Determine the [x, y] coordinate at the center of the cell enclosing the given text.  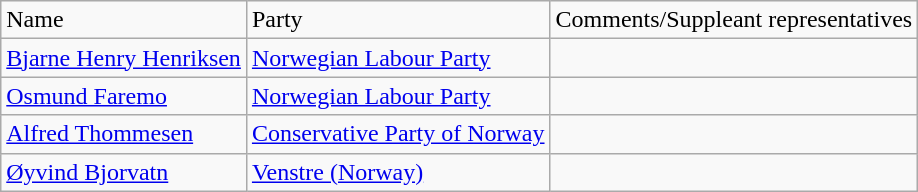
Osmund Faremo [124, 96]
Øyvind Bjorvatn [124, 172]
Name [124, 20]
Party [398, 20]
Comments/Suppleant representatives [734, 20]
Conservative Party of Norway [398, 134]
Alfred Thommesen [124, 134]
Bjarne Henry Henriksen [124, 58]
Venstre (Norway) [398, 172]
